Return the [X, Y] coordinate for the center point of the cell that contains the specified text.  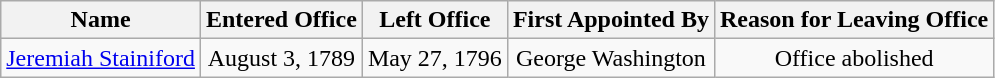
Left Office [434, 20]
First Appointed By [610, 20]
Reason for Leaving Office [854, 20]
May 27, 1796 [434, 58]
Jeremiah Stainiford [101, 58]
Office abolished [854, 58]
George Washington [610, 58]
Entered Office [281, 20]
August 3, 1789 [281, 58]
Name [101, 20]
